For the text-containing cell, return its midpoint in [X, Y] coordinate format. 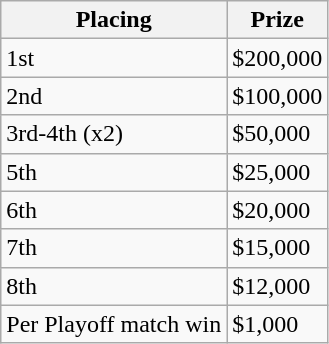
2nd [114, 96]
$15,000 [278, 248]
3rd-4th (x2) [114, 134]
1st [114, 58]
Prize [278, 20]
Placing [114, 20]
8th [114, 286]
$20,000 [278, 210]
$12,000 [278, 286]
$200,000 [278, 58]
$25,000 [278, 172]
$100,000 [278, 96]
6th [114, 210]
7th [114, 248]
$1,000 [278, 324]
5th [114, 172]
Per Playoff match win [114, 324]
$50,000 [278, 134]
